Provide the [x, y] coordinate of the cell's center where the given text is located.  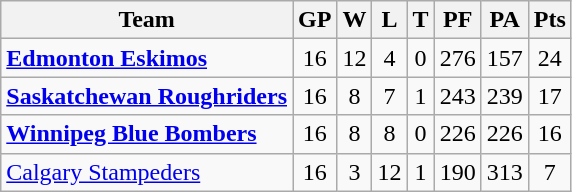
PF [458, 20]
T [420, 20]
190 [458, 172]
W [354, 20]
239 [504, 96]
157 [504, 58]
4 [390, 58]
243 [458, 96]
PA [504, 20]
L [390, 20]
313 [504, 172]
Winnipeg Blue Bombers [147, 134]
Edmonton Eskimos [147, 58]
Pts [550, 20]
17 [550, 96]
3 [354, 172]
Team [147, 20]
Calgary Stampeders [147, 172]
24 [550, 58]
276 [458, 58]
Saskatchewan Roughriders [147, 96]
GP [315, 20]
